Pinpoint the cell where the given text exists, returning its [x, y] midpoint coordinate. 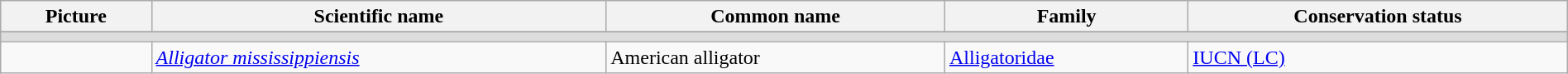
American alligator [776, 57]
IUCN (LC) [1378, 57]
Picture [76, 17]
Scientific name [379, 17]
Family [1066, 17]
Common name [776, 17]
Alligatoridae [1066, 57]
Alligator mississippiensis [379, 57]
Conservation status [1378, 17]
